Return [X, Y] of the center of cell containing provided text 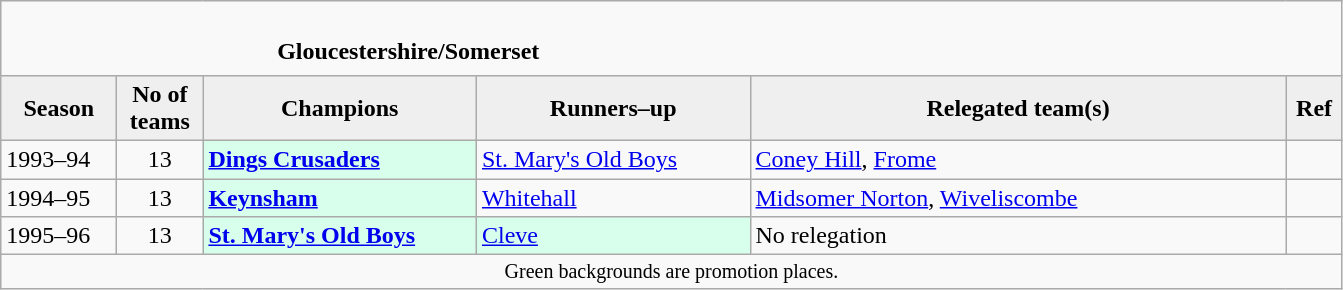
Keynsham [340, 197]
Champions [340, 108]
Green backgrounds are promotion places. [672, 272]
Season [59, 108]
1995–96 [59, 236]
Runners–up [613, 108]
Whitehall [613, 197]
Ref [1314, 108]
Relegated team(s) [1018, 108]
1994–95 [59, 197]
1993–94 [59, 159]
Cleve [613, 236]
Coney Hill, Frome [1018, 159]
No of teams [160, 108]
Midsomer Norton, Wiveliscombe [1018, 197]
No relegation [1018, 236]
Dings Crusaders [340, 159]
